Return (X, Y) of the center of cell containing provided text 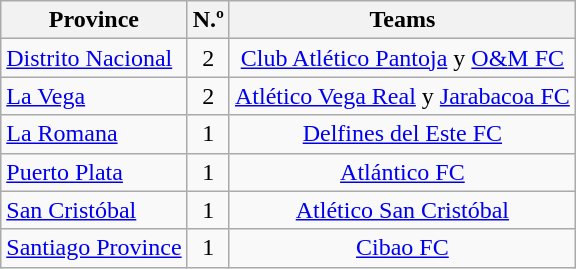
San Cristóbal (94, 210)
La Vega (94, 96)
Atlántico FC (402, 172)
Atlético Vega Real y Jarabacoa FC (402, 96)
Atlético San Cristóbal (402, 210)
La Romana (94, 134)
Cibao FC (402, 248)
Teams (402, 20)
Delfines del Este FC (402, 134)
Distrito Nacional (94, 58)
Club Atlético Pantoja y O&M FC (402, 58)
N.º (208, 20)
Puerto Plata (94, 172)
Santiago Province (94, 248)
Province (94, 20)
